Output the (X, Y) coordinate of the center of the cell containing the given text.  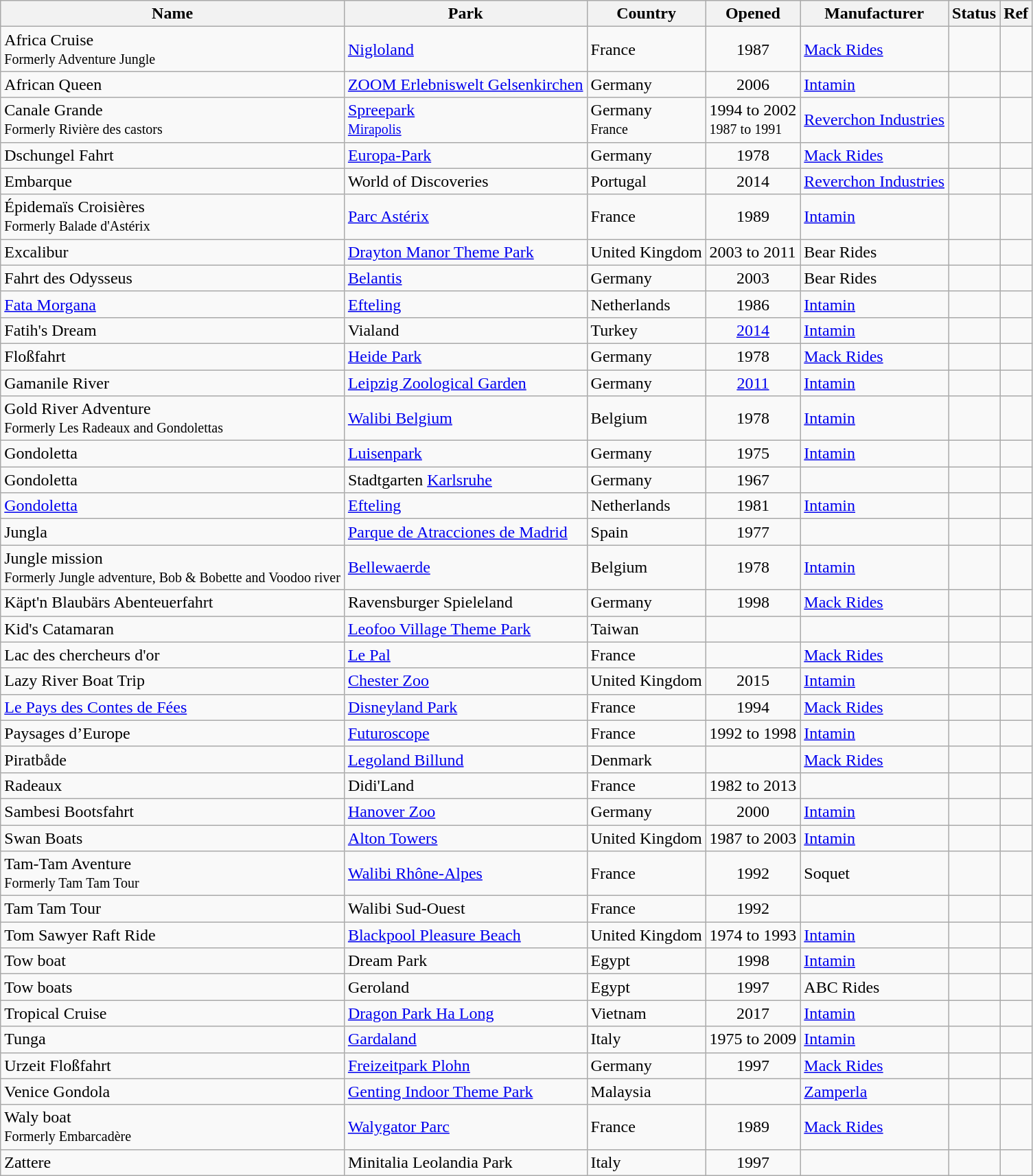
Jungle mission Formerly Jungle adventure, Bob & Bobette and Voodoo river (173, 567)
Heide Park (465, 356)
Opened (753, 14)
SpreeparkMirapolis (465, 119)
2015 (753, 681)
Belantis (465, 278)
Stadtgarten Karlsruhe (465, 480)
Gamanile River (173, 382)
Luisenpark (465, 454)
Taiwan (647, 629)
Hanover Zoo (465, 811)
Germany France (647, 119)
Genting Indoor Theme Park (465, 1092)
Gold River Adventure Formerly Les Radeaux and Gondolettas (173, 419)
Le Pal (465, 655)
2011 (753, 382)
Floßfahrt (173, 356)
Turkey (647, 330)
Le Pays des Contes de Fées (173, 707)
Tam Tam Tour (173, 909)
Zattere (173, 1162)
Walibi Sud-Ouest (465, 909)
Walibi Belgium (465, 419)
2003 to 2011 (753, 252)
Portugal (647, 181)
Minitalia Leolandia Park (465, 1162)
Piratbåde (173, 759)
Alton Towers (465, 838)
Swan Boats (173, 838)
Tam-Tam Aventure Formerly Tam Tam Tour (173, 873)
Soquet (874, 873)
Didi'Land (465, 785)
Europa-Park (465, 155)
1987 (753, 49)
Tom Sawyer Raft Ride (173, 935)
1987 to 2003 (753, 838)
Dschungel Fahrt (173, 155)
Gardaland (465, 1039)
1975 (753, 454)
1994 (753, 707)
Ravensburger Spieleland (465, 603)
Bellewaerde (465, 567)
Excalibur (173, 252)
Ref (1016, 14)
Freizeitpark Plohn (465, 1065)
Chester Zoo (465, 681)
Legoland Billund (465, 759)
Futuroscope (465, 733)
1981 (753, 506)
Nigloland (465, 49)
Zamperla (874, 1092)
1974 to 1993 (753, 935)
1986 (753, 304)
Épidemaïs Croisières Formerly Balade d'Astérix (173, 217)
Tunga (173, 1039)
Canale GrandeFormerly Rivière des castors (173, 119)
Vialand (465, 330)
2000 (753, 811)
World of Discoveries (465, 181)
Embarque (173, 181)
Drayton Manor Theme Park (465, 252)
Leofoo Village Theme Park (465, 629)
Tropical Cruise (173, 1013)
Walygator Parc (465, 1127)
Tow boats (173, 987)
Sambesi Bootsfahrt (173, 811)
Geroland (465, 987)
Leipzig Zoological Garden (465, 382)
Fatih's Dream (173, 330)
Lazy River Boat Trip (173, 681)
Denmark (647, 759)
Country (647, 14)
2017 (753, 1013)
Walibi Rhône-Alpes (465, 873)
Parc Astérix (465, 217)
1994 to 20021987 to 1991 (753, 119)
African Queen (173, 84)
Urzeit Floßfahrt (173, 1065)
Park (465, 14)
Spain (647, 532)
Waly boat Formerly Embarcadère (173, 1127)
Parque de Atracciones de Madrid (465, 532)
ABC Rides (874, 987)
Disneyland Park (465, 707)
Venice Gondola (173, 1092)
Fahrt des Odysseus (173, 278)
Fata Morgana (173, 304)
Kid's Catamaran (173, 629)
Status (975, 14)
Malaysia (647, 1092)
Jungla (173, 532)
2006 (753, 84)
Africa Cruise Formerly Adventure Jungle (173, 49)
1982 to 2013 (753, 785)
Tow boat (173, 961)
Blackpool Pleasure Beach (465, 935)
ZOOM Erlebniswelt Gelsenkirchen (465, 84)
Vietnam (647, 1013)
Radeaux (173, 785)
1992 to 1998 (753, 733)
Dragon Park Ha Long (465, 1013)
Paysages d’Europe (173, 733)
Lac des chercheurs d'or (173, 655)
Manufacturer (874, 14)
1975 to 2009 (753, 1039)
Dream Park (465, 961)
Käpt'n Blaubärs Abenteuerfahrt (173, 603)
2003 (753, 278)
1967 (753, 480)
Name (173, 14)
1977 (753, 532)
